Capture the cell that displays the provided text and extract its (X, Y) central coordinate. 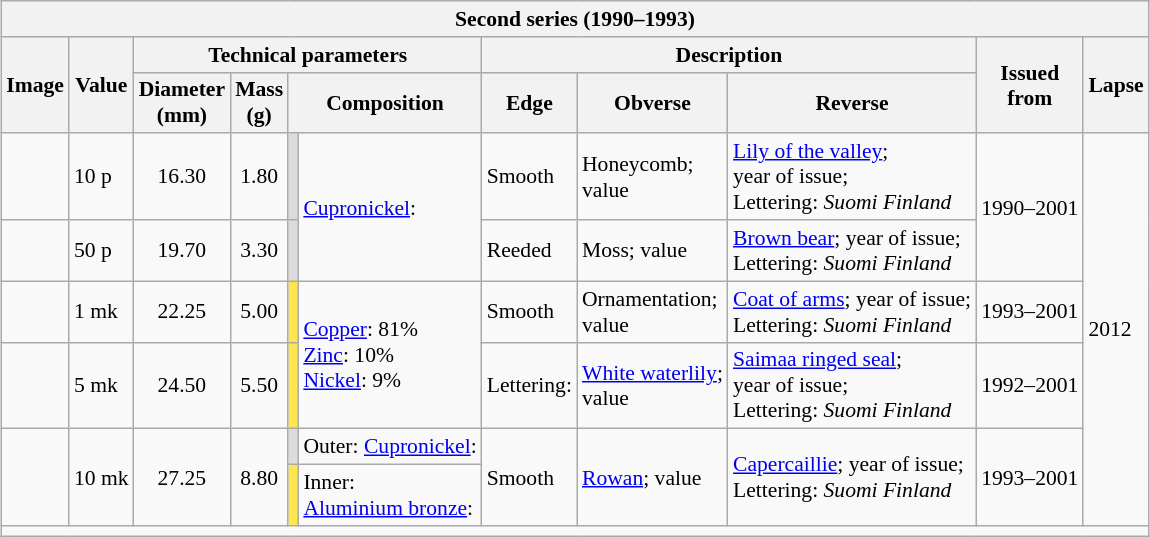
Obverse (652, 102)
Inner:Aluminium bronze: (390, 494)
Cupronickel: (390, 207)
1.80 (259, 176)
Issuedfrom (1030, 84)
5 mk (102, 386)
Value (102, 84)
Ornamentation;value (652, 312)
10 mk (102, 478)
2012 (1116, 329)
Description (729, 54)
Second series (1990–1993) (574, 19)
Honeycomb;value (652, 176)
Mass(g) (259, 102)
1992–2001 (1030, 386)
10 p (102, 176)
5.50 (259, 386)
1 mk (102, 312)
Rowan; value (652, 478)
Diameter(mm) (182, 102)
22.25 (182, 312)
Capercaillie; year of issue;Lettering: Suomi Finland (852, 478)
Coat of arms; year of issue;Lettering: Suomi Finland (852, 312)
White waterlily;value (652, 386)
24.50 (182, 386)
16.30 (182, 176)
Reverse (852, 102)
Copper: 81%Zinc: 10%Nickel: 9% (390, 355)
Technical parameters (308, 54)
8.80 (259, 478)
Reeded (530, 250)
Composition (385, 102)
Moss; value (652, 250)
19.70 (182, 250)
Outer: Cupronickel: (390, 447)
Image (35, 84)
Lettering: (530, 386)
1990–2001 (1030, 207)
Brown bear; year of issue;Lettering: Suomi Finland (852, 250)
Saimaa ringed seal;year of issue;Lettering: Suomi Finland (852, 386)
Lapse (1116, 84)
3.30 (259, 250)
5.00 (259, 312)
27.25 (182, 478)
50 p (102, 250)
Edge (530, 102)
Lily of the valley;year of issue;Lettering: Suomi Finland (852, 176)
